For the text-containing cell, return its midpoint in [X, Y] coordinate format. 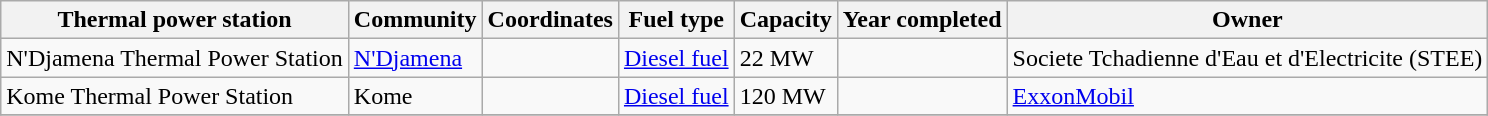
Kome [415, 96]
120 MW [786, 96]
Societe Tchadienne d'Eau et d'Electricite (STEE) [1248, 58]
22 MW [786, 58]
N'Djamena [415, 58]
Thermal power station [175, 20]
Capacity [786, 20]
N'Djamena Thermal Power Station [175, 58]
Coordinates [550, 20]
Fuel type [676, 20]
Kome Thermal Power Station [175, 96]
Year completed [922, 20]
Community [415, 20]
ExxonMobil [1248, 96]
Owner [1248, 20]
